Search for the cell housing the specified text and yield its [x, y] center coordinate. 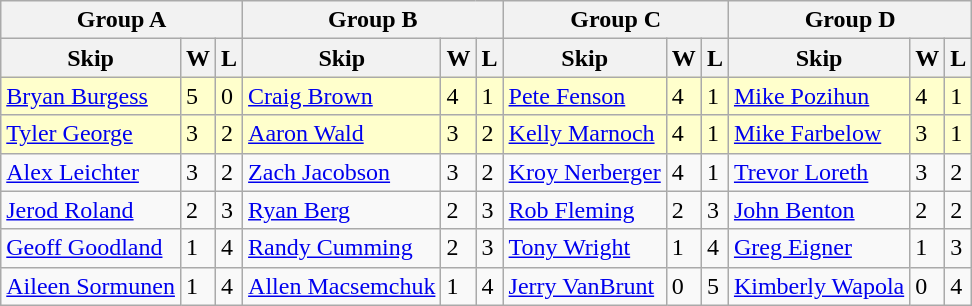
Geoff Goodland [91, 248]
Bryan Burgess [91, 96]
Kelly Marnoch [584, 134]
Aileen Sormunen [91, 286]
Trevor Loreth [818, 172]
Pete Fenson [584, 96]
Randy Cumming [342, 248]
Tony Wright [584, 248]
Kimberly Wapola [818, 286]
Aaron Wald [342, 134]
Mike Pozihun [818, 96]
Zach Jacobson [342, 172]
Group D [850, 20]
John Benton [818, 210]
Alex Leichter [91, 172]
Allen Macsemchuk [342, 286]
Group B [373, 20]
Rob Fleming [584, 210]
Craig Brown [342, 96]
Group A [122, 20]
Jerod Roland [91, 210]
Group C [616, 20]
Jerry VanBrunt [584, 286]
Tyler George [91, 134]
Ryan Berg [342, 210]
Mike Farbelow [818, 134]
Kroy Nerberger [584, 172]
Greg Eigner [818, 248]
